Extract the [x, y] coordinate from the center of the cell holding the provided text.  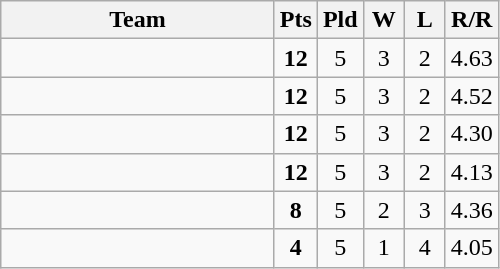
Team [138, 20]
4.52 [472, 96]
Pts [296, 20]
L [424, 20]
W [384, 20]
1 [384, 248]
4.05 [472, 248]
4.36 [472, 210]
4.13 [472, 172]
8 [296, 210]
R/R [472, 20]
4.63 [472, 58]
Pld [340, 20]
4.30 [472, 134]
